Extract the [x, y] coordinate from the center of the cell holding the provided text.  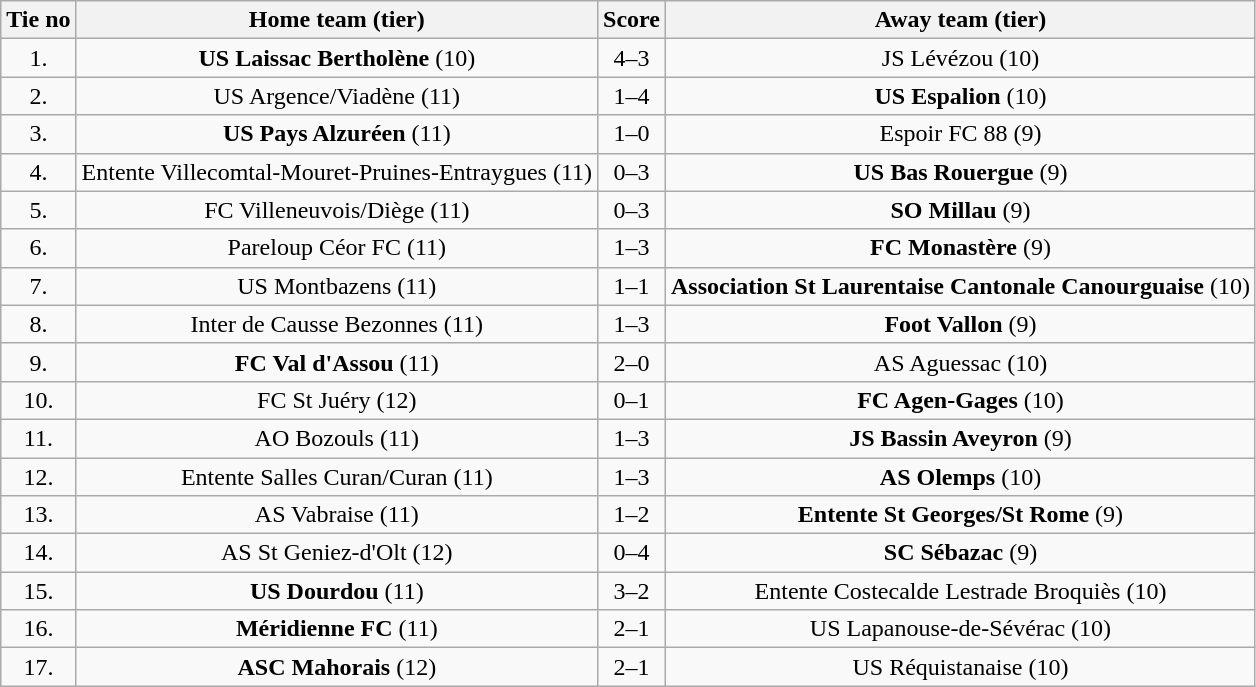
AS Aguessac (10) [960, 362]
Away team (tier) [960, 20]
SC Sébazac (9) [960, 553]
AO Bozouls (11) [336, 438]
Foot Vallon (9) [960, 324]
14. [38, 553]
8. [38, 324]
Entente St Georges/St Rome (9) [960, 515]
ASC Mahorais (12) [336, 667]
11. [38, 438]
US Argence/Viadène (11) [336, 96]
3. [38, 134]
Entente Villecomtal-Mouret-Pruines-Entraygues (11) [336, 172]
17. [38, 667]
FC St Juéry (12) [336, 400]
0–4 [632, 553]
16. [38, 629]
JS Lévézou (10) [960, 58]
6. [38, 248]
10. [38, 400]
US Réquistanaise (10) [960, 667]
Entente Salles Curan/Curan (11) [336, 477]
SO Millau (9) [960, 210]
2. [38, 96]
US Bas Rouergue (9) [960, 172]
Association St Laurentaise Cantonale Canourguaise (10) [960, 286]
Home team (tier) [336, 20]
5. [38, 210]
US Montbazens (11) [336, 286]
US Dourdou (11) [336, 591]
3–2 [632, 591]
0–1 [632, 400]
1–4 [632, 96]
7. [38, 286]
FC Monastère (9) [960, 248]
Méridienne FC (11) [336, 629]
4. [38, 172]
4–3 [632, 58]
Score [632, 20]
12. [38, 477]
13. [38, 515]
JS Bassin Aveyron (9) [960, 438]
US Lapanouse-de-Sévérac (10) [960, 629]
FC Agen-Gages (10) [960, 400]
FC Villeneuvois/Diège (11) [336, 210]
1. [38, 58]
2–0 [632, 362]
AS Vabraise (11) [336, 515]
Entente Costecalde Lestrade Broquiès (10) [960, 591]
Inter de Causse Bezonnes (11) [336, 324]
Espoir FC 88 (9) [960, 134]
US Pays Alzuréen (11) [336, 134]
1–0 [632, 134]
Tie no [38, 20]
FC Val d'Assou (11) [336, 362]
AS Olemps (10) [960, 477]
AS St Geniez-d'Olt (12) [336, 553]
9. [38, 362]
1–1 [632, 286]
US Espalion (10) [960, 96]
US Laissac Bertholène (10) [336, 58]
1–2 [632, 515]
Pareloup Céor FC (11) [336, 248]
15. [38, 591]
